Identify which cell holds the provided text, then report its [x, y] central coordinate. 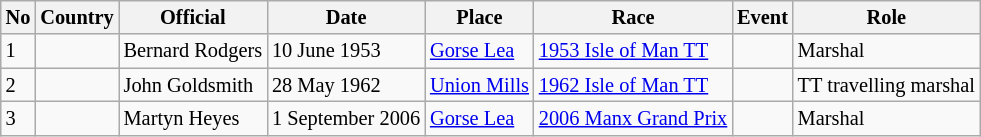
2006 Manx Grand Prix [633, 118]
1962 Isle of Man TT [633, 85]
1 September 2006 [346, 118]
3 [18, 118]
Union Mills [480, 85]
John Goldsmith [193, 85]
Place [480, 17]
Martyn Heyes [193, 118]
No [18, 17]
10 June 1953 [346, 51]
Race [633, 17]
TT travelling marshal [886, 85]
1 [18, 51]
Date [346, 17]
28 May 1962 [346, 85]
Country [76, 17]
Official [193, 17]
Event [762, 17]
Role [886, 17]
2 [18, 85]
Bernard Rodgers [193, 51]
1953 Isle of Man TT [633, 51]
